From the cell containing the given text, extract its center point as [x, y] coordinate. 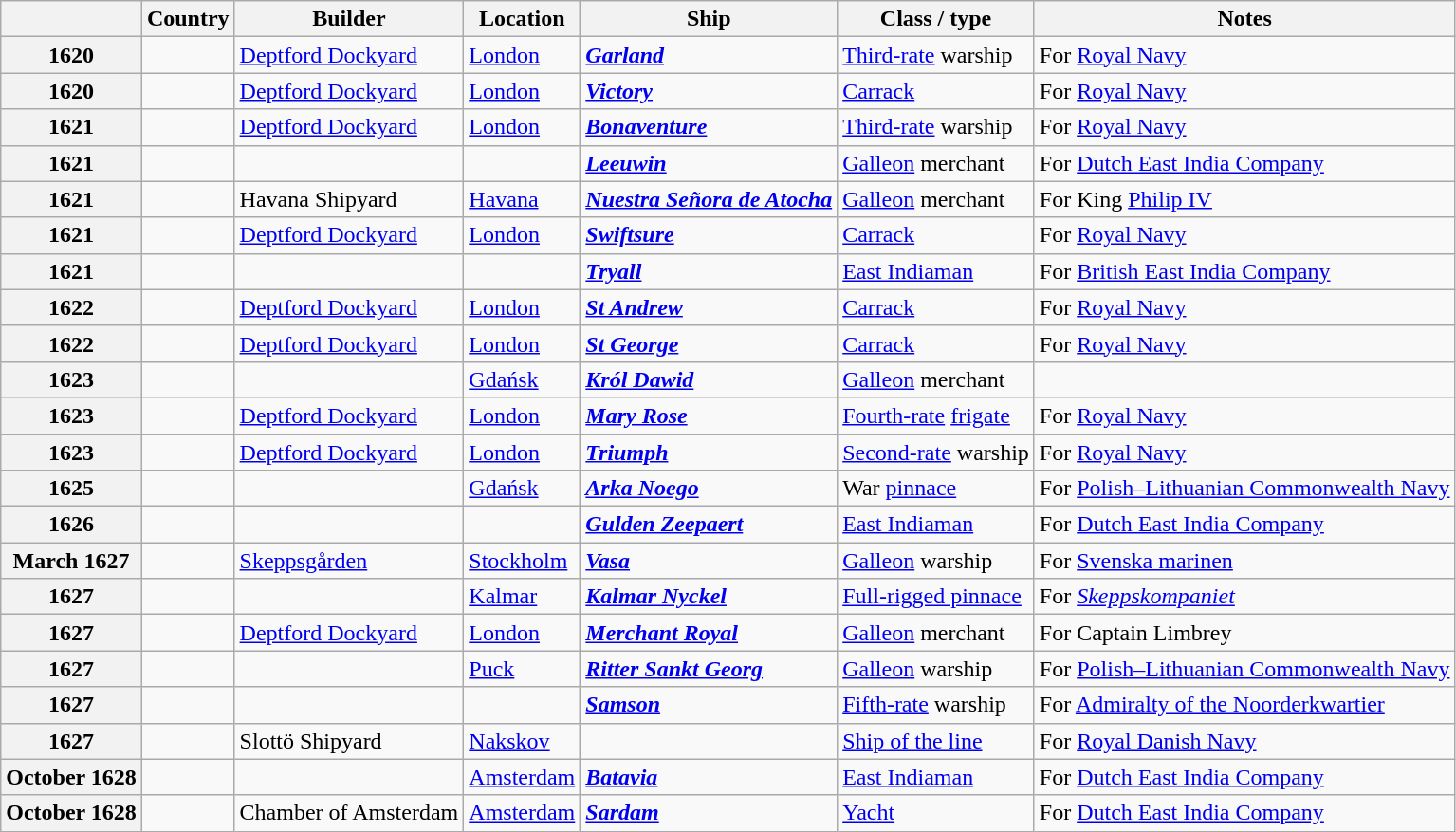
Yacht [936, 813]
Bonaventure [710, 127]
Havana [522, 199]
Stockholm [522, 561]
Merchant Royal [710, 633]
Vasa [710, 561]
Full-rigged pinnace [936, 597]
1625 [72, 489]
Puck [522, 669]
For Svenska marinen [1244, 561]
Second-rate warship [936, 453]
Ship of the line [936, 741]
Król Dawid [710, 379]
Swiftsure [710, 235]
Triumph [710, 453]
Havana Shipyard [349, 199]
Ship [710, 19]
Tryall [710, 271]
For Skeppskompaniet [1244, 597]
Skeppsgården [349, 561]
Batavia [710, 777]
Sardam [710, 813]
Victory [710, 91]
For Royal Danish Navy [1244, 741]
War pinnace [936, 489]
1626 [72, 525]
Mary Rose [710, 416]
For Captain Limbrey [1244, 633]
Fifth-rate warship [936, 705]
Chamber of Amsterdam [349, 813]
Leeuwin [710, 163]
St Andrew [710, 307]
Country [188, 19]
For British East India Company [1244, 271]
Notes [1244, 19]
Samson [710, 705]
Nakskov [522, 741]
Fourth-rate frigate [936, 416]
Kalmar [522, 597]
Nuestra Señora de Atocha [710, 199]
March 1627 [72, 561]
For King Philip IV [1244, 199]
Ritter Sankt Georg [710, 669]
St George [710, 343]
Class / type [936, 19]
Location [522, 19]
Kalmar Nyckel [710, 597]
Garland [710, 55]
For Admiralty of the Noorderkwartier [1244, 705]
Slottö Shipyard [349, 741]
Gulden Zeepaert [710, 525]
Builder [349, 19]
Arka Noego [710, 489]
